Pinpoint the cell where the given text exists, returning its [x, y] midpoint coordinate. 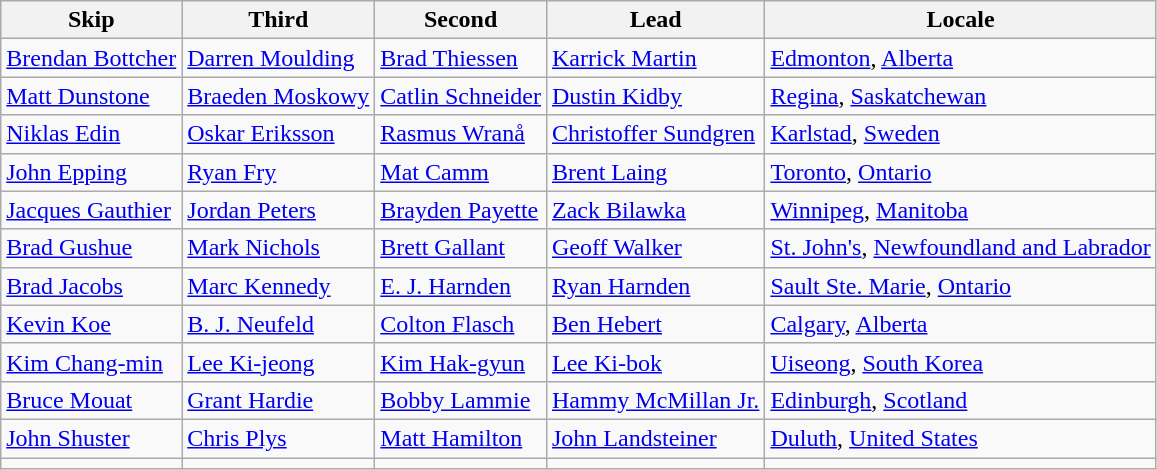
Third [278, 20]
B. J. Neufeld [278, 324]
Karrick Martin [655, 58]
Colton Flasch [461, 324]
John Landsteiner [655, 438]
Brad Jacobs [92, 286]
Edinburgh, Scotland [960, 400]
Brad Thiessen [461, 58]
John Shuster [92, 438]
Kim Chang-min [92, 362]
Brett Gallant [461, 248]
Brent Laing [655, 172]
Geoff Walker [655, 248]
Regina, Saskatchewan [960, 96]
Mat Camm [461, 172]
Ben Hebert [655, 324]
Jacques Gauthier [92, 210]
Ryan Fry [278, 172]
Skip [92, 20]
Chris Plys [278, 438]
Dustin Kidby [655, 96]
Karlstad, Sweden [960, 134]
Brayden Payette [461, 210]
Bruce Mouat [92, 400]
Edmonton, Alberta [960, 58]
Matt Hamilton [461, 438]
Mark Nichols [278, 248]
E. J. Harnden [461, 286]
Lead [655, 20]
Locale [960, 20]
Christoffer Sundgren [655, 134]
Marc Kennedy [278, 286]
Sault Ste. Marie, Ontario [960, 286]
Darren Moulding [278, 58]
Niklas Edin [92, 134]
Brendan Bottcher [92, 58]
Oskar Eriksson [278, 134]
Brad Gushue [92, 248]
Second [461, 20]
St. John's, Newfoundland and Labrador [960, 248]
Toronto, Ontario [960, 172]
Grant Hardie [278, 400]
Lee Ki-jeong [278, 362]
Rasmus Wranå [461, 134]
Kevin Koe [92, 324]
John Epping [92, 172]
Catlin Schneider [461, 96]
Zack Bilawka [655, 210]
Winnipeg, Manitoba [960, 210]
Hammy McMillan Jr. [655, 400]
Ryan Harnden [655, 286]
Duluth, United States [960, 438]
Kim Hak-gyun [461, 362]
Bobby Lammie [461, 400]
Braeden Moskowy [278, 96]
Uiseong, South Korea [960, 362]
Matt Dunstone [92, 96]
Calgary, Alberta [960, 324]
Lee Ki-bok [655, 362]
Jordan Peters [278, 210]
